Output the (x, y) coordinate of the center of the cell containing the given text.  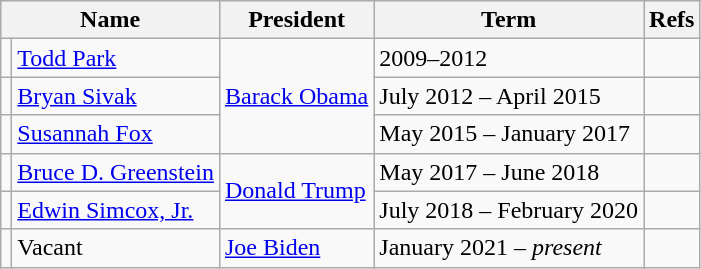
Vacant (116, 248)
Bryan Sivak (116, 96)
July 2012 – April 2015 (509, 96)
Susannah Fox (116, 134)
Name (110, 20)
May 2015 – January 2017 (509, 134)
May 2017 – June 2018 (509, 172)
President (296, 20)
Bruce D. Greenstein (116, 172)
Term (509, 20)
Joe Biden (296, 248)
Todd Park (116, 58)
Refs (672, 20)
Barack Obama (296, 96)
2009–2012 (509, 58)
Donald Trump (296, 191)
July 2018 – February 2020 (509, 210)
Edwin Simcox, Jr. (116, 210)
January 2021 – present (509, 248)
